From the cell containing the given text, extract its center point as (x, y) coordinate. 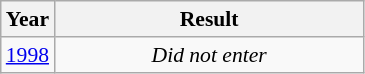
Year (28, 19)
Did not enter (209, 55)
1998 (28, 55)
Result (209, 19)
